Locate the cell with the specified text and output its (x, y) center coordinate. 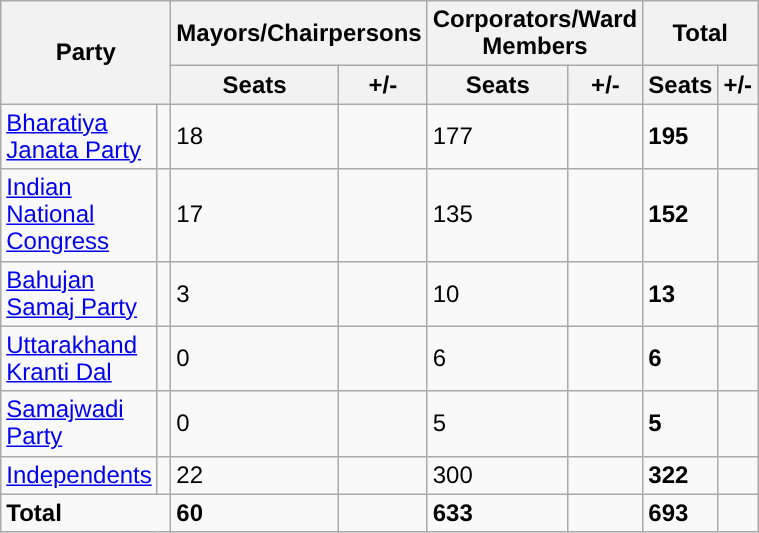
177 (498, 136)
17 (255, 215)
13 (680, 294)
Uttarakhand Kranti Dal (80, 358)
60 (255, 513)
Mayors/Chairpersons (299, 34)
18 (255, 136)
Bharatiya Janata Party (80, 136)
3 (255, 294)
633 (498, 513)
693 (680, 513)
195 (680, 136)
10 (498, 294)
Party (86, 52)
Samajwadi Party (80, 424)
Indian National Congress (80, 215)
135 (498, 215)
322 (680, 475)
Bahujan Samaj Party (80, 294)
22 (255, 475)
300 (498, 475)
152 (680, 215)
Corporators/Ward Members (535, 34)
Independents (80, 475)
